Output the [x, y] coordinate of the center of the cell containing the given text.  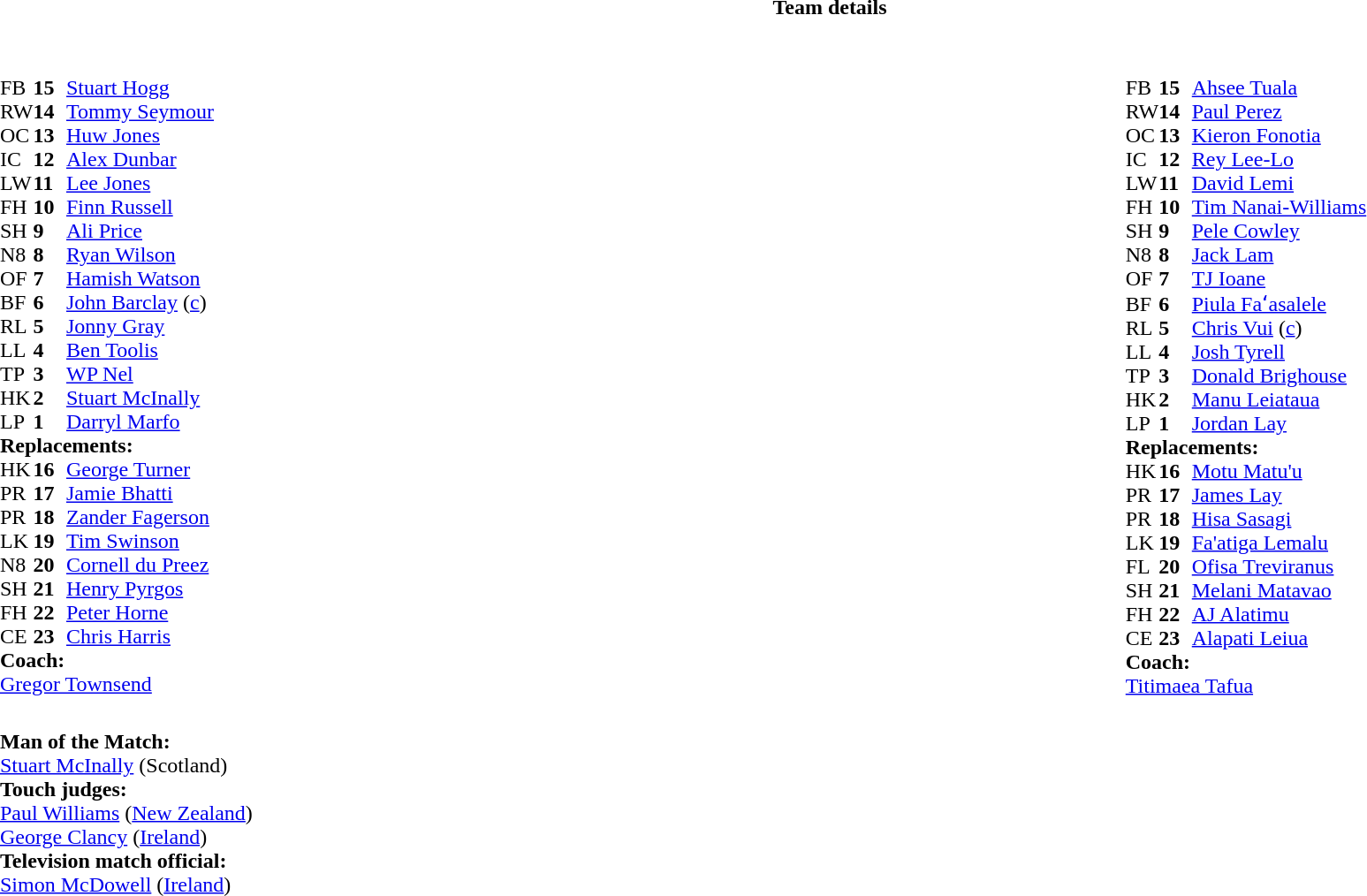
Fa'atiga Lemalu [1280, 543]
George Turner [140, 470]
Lee Jones [140, 184]
Jonny Gray [140, 327]
Paul Perez [1280, 111]
Ryan Wilson [140, 254]
Josh Tyrell [1280, 352]
Rey Lee-Lo [1280, 159]
Ahsee Tuala [1280, 88]
Gregor Townsend [107, 684]
David Lemi [1280, 184]
Peter Horne [140, 613]
WP Nel [140, 375]
Piula Faʻasalele [1280, 303]
Ali Price [140, 232]
Stuart Hogg [140, 88]
Henry Pyrgos [140, 588]
Cornell du Preez [140, 566]
Jamie Bhatti [140, 493]
Motu Matu'u [1280, 472]
TJ Ioane [1280, 279]
Chris Vui (c) [1280, 329]
Tim Nanai-Williams [1280, 207]
James Lay [1280, 495]
Alapati Leiua [1280, 638]
Jack Lam [1280, 254]
Stuart McInally [140, 398]
Donald Brighouse [1280, 376]
Huw Jones [140, 136]
Alex Dunbar [140, 159]
Kieron Fonotia [1280, 136]
Ofisa Treviranus [1280, 567]
Pele Cowley [1280, 232]
John Barclay (c) [140, 302]
AJ Alatimu [1280, 615]
Ben Toolis [140, 350]
Tim Swinson [140, 541]
Manu Leiataua [1280, 399]
Zander Fagerson [140, 518]
Chris Harris [140, 636]
Finn Russell [140, 207]
Darryl Marfo [140, 422]
Tommy Seymour [140, 111]
Hisa Sasagi [1280, 520]
FL [1143, 567]
Jordan Lay [1280, 424]
Melani Matavao [1280, 590]
Hamish Watson [140, 279]
Titimaea Tafua [1246, 686]
